Find where the given text appears and provide that cell's center as [X, Y] coordinate. 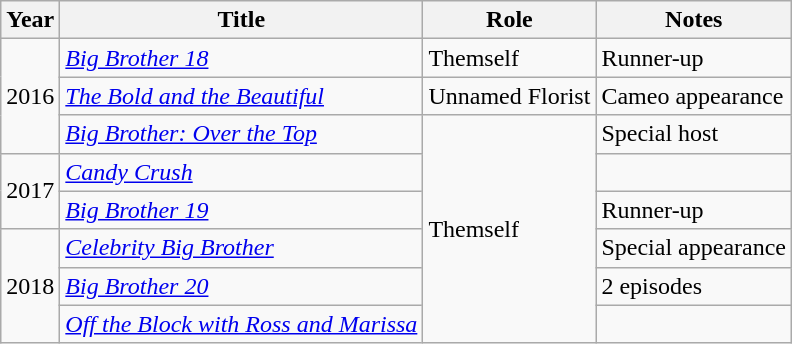
Unnamed Florist [510, 96]
Candy Crush [242, 172]
Big Brother 18 [242, 58]
Special host [694, 134]
Notes [694, 20]
2018 [30, 286]
The Bold and the Beautiful [242, 96]
2016 [30, 96]
2017 [30, 191]
Role [510, 20]
Off the Block with Ross and Marissa [242, 324]
Special appearance [694, 248]
Year [30, 20]
Big Brother 20 [242, 286]
Big Brother 19 [242, 210]
Big Brother: Over the Top [242, 134]
2 episodes [694, 286]
Celebrity Big Brother [242, 248]
Cameo appearance [694, 96]
Title [242, 20]
